Return [x, y] of the center of cell containing provided text 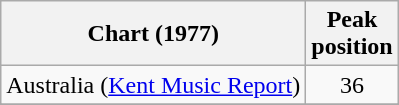
Peakposition [352, 34]
36 [352, 85]
Chart (1977) [154, 34]
Australia (Kent Music Report) [154, 85]
